Scan for the cell matching the given text and deliver its (X, Y) coordinate at center. 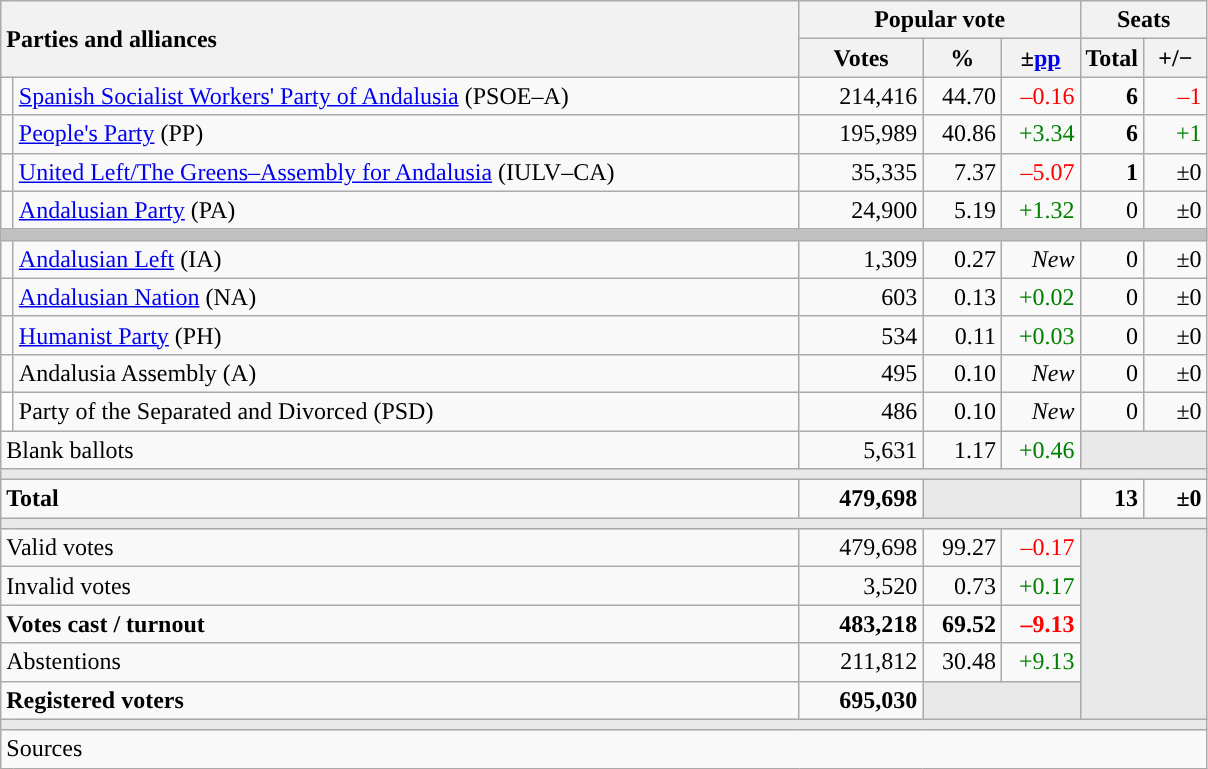
Sources (604, 749)
Votes (861, 58)
–0.16 (1040, 96)
35,335 (861, 172)
–0.17 (1040, 548)
30.48 (962, 662)
0.27 (962, 259)
483,218 (861, 624)
–5.07 (1040, 172)
5,631 (861, 449)
Seats (1144, 20)
% (962, 58)
40.86 (962, 134)
Parties and alliances (400, 39)
Blank ballots (400, 449)
Andalusian Party (PA) (406, 210)
+0.02 (1040, 297)
603 (861, 297)
1,309 (861, 259)
3,520 (861, 586)
24,900 (861, 210)
Spanish Socialist Workers' Party of Andalusia (PSOE–A) (406, 96)
–1 (1176, 96)
44.70 (962, 96)
+0.03 (1040, 335)
Popular vote (940, 20)
+3.34 (1040, 134)
+0.46 (1040, 449)
495 (861, 373)
±pp (1040, 58)
7.37 (962, 172)
People's Party (PP) (406, 134)
+/− (1176, 58)
534 (861, 335)
Andalusian Left (IA) (406, 259)
195,989 (861, 134)
+0.17 (1040, 586)
Invalid votes (400, 586)
486 (861, 411)
1 (1112, 172)
Votes cast / turnout (400, 624)
Humanist Party (PH) (406, 335)
Abstentions (400, 662)
0.73 (962, 586)
211,812 (861, 662)
695,030 (861, 700)
5.19 (962, 210)
1.17 (962, 449)
Registered voters (400, 700)
Valid votes (400, 548)
Andalusia Assembly (A) (406, 373)
+1.32 (1040, 210)
0.13 (962, 297)
69.52 (962, 624)
Party of the Separated and Divorced (PSD) (406, 411)
+9.13 (1040, 662)
0.11 (962, 335)
–9.13 (1040, 624)
United Left/The Greens–Assembly for Andalusia (IULV–CA) (406, 172)
+1 (1176, 134)
214,416 (861, 96)
Andalusian Nation (NA) (406, 297)
13 (1112, 499)
99.27 (962, 548)
